For the text-containing cell, return its midpoint in (x, y) coordinate format. 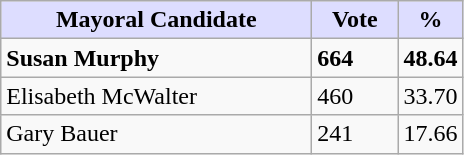
Vote (355, 20)
460 (355, 96)
48.64 (430, 58)
33.70 (430, 96)
Elisabeth McWalter (156, 96)
664 (355, 58)
241 (355, 134)
% (430, 20)
Susan Murphy (156, 58)
17.66 (430, 134)
Gary Bauer (156, 134)
Mayoral Candidate (156, 20)
